Pinpoint the cell where the given text exists, returning its (X, Y) midpoint coordinate. 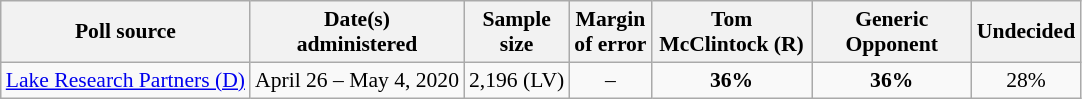
Undecided (1026, 32)
Samplesize (516, 32)
TomMcClintock (R) (732, 32)
Lake Research Partners (D) (126, 80)
April 26 – May 4, 2020 (357, 80)
28% (1026, 80)
Poll source (126, 32)
2,196 (LV) (516, 80)
– (610, 80)
Marginof error (610, 32)
Date(s)administered (357, 32)
GenericOpponent (892, 32)
